Locate the cell with the specified text and output its [X, Y] center coordinate. 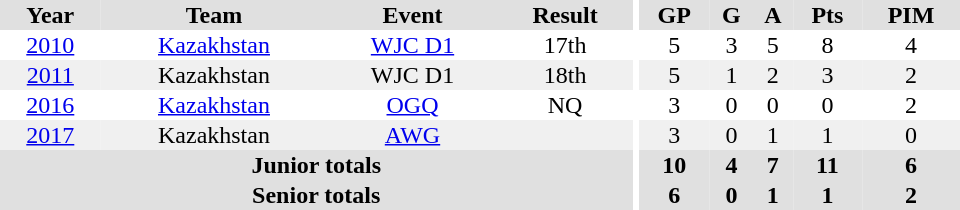
17th [566, 45]
Junior totals [316, 165]
Pts [828, 15]
7 [773, 165]
2011 [50, 75]
OGQ [412, 105]
Result [566, 15]
G [732, 15]
A [773, 15]
Year [50, 15]
PIM [911, 15]
2016 [50, 105]
AWG [412, 135]
GP [674, 15]
18th [566, 75]
10 [674, 165]
2017 [50, 135]
Team [214, 15]
Event [412, 15]
Senior totals [316, 195]
11 [828, 165]
NQ [566, 105]
8 [828, 45]
2010 [50, 45]
